Find where the given text appears and provide that cell's center as (x, y) coordinate. 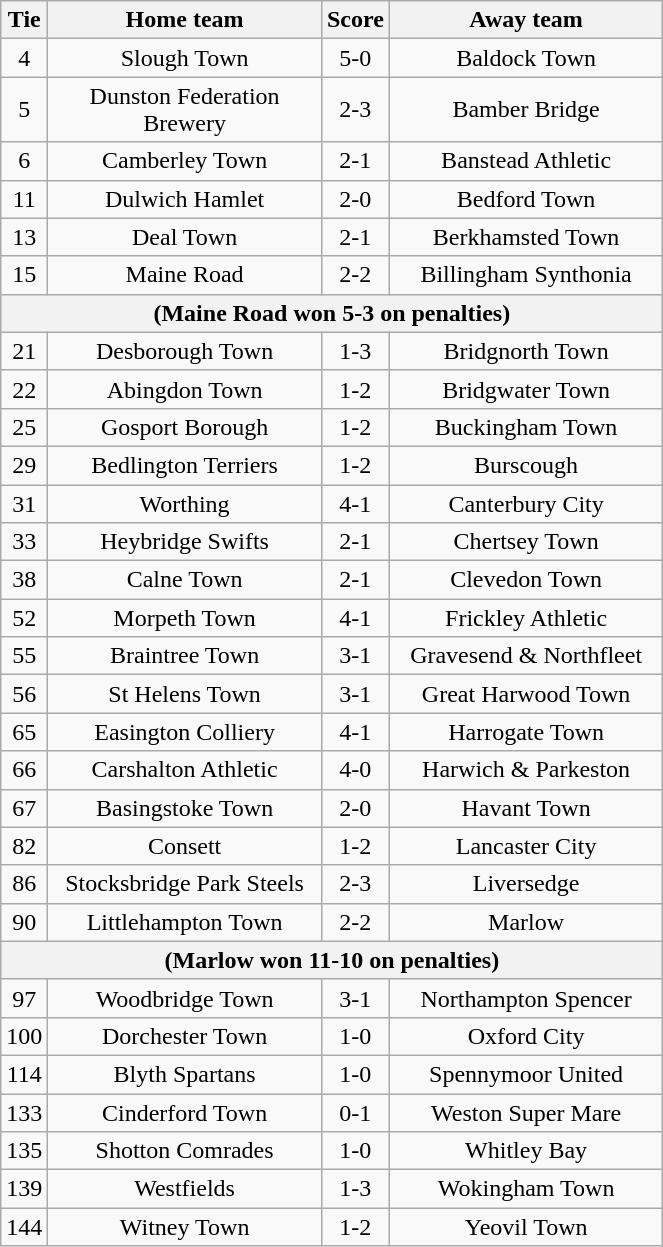
33 (24, 542)
Deal Town (185, 237)
(Maine Road won 5-3 on penalties) (332, 313)
Maine Road (185, 275)
Slough Town (185, 58)
Frickley Athletic (526, 618)
Havant Town (526, 808)
Bridgwater Town (526, 389)
Lancaster City (526, 846)
Away team (526, 20)
Abingdon Town (185, 389)
6 (24, 161)
Calne Town (185, 580)
Desborough Town (185, 351)
Heybridge Swifts (185, 542)
55 (24, 656)
38 (24, 580)
Braintree Town (185, 656)
21 (24, 351)
Basingstoke Town (185, 808)
100 (24, 1036)
Dunston Federation Brewery (185, 110)
11 (24, 199)
Littlehampton Town (185, 922)
Great Harwood Town (526, 694)
Worthing (185, 503)
Dulwich Hamlet (185, 199)
135 (24, 1151)
114 (24, 1074)
Northampton Spencer (526, 998)
31 (24, 503)
Harwich & Parkeston (526, 770)
Clevedon Town (526, 580)
Weston Super Mare (526, 1113)
Tie (24, 20)
4 (24, 58)
Consett (185, 846)
82 (24, 846)
86 (24, 884)
22 (24, 389)
25 (24, 427)
Canterbury City (526, 503)
Banstead Athletic (526, 161)
5 (24, 110)
4-0 (355, 770)
Oxford City (526, 1036)
Bamber Bridge (526, 110)
144 (24, 1227)
Stocksbridge Park Steels (185, 884)
Gravesend & Northfleet (526, 656)
97 (24, 998)
Witney Town (185, 1227)
Bridgnorth Town (526, 351)
Berkhamsted Town (526, 237)
Liversedge (526, 884)
Cinderford Town (185, 1113)
90 (24, 922)
Chertsey Town (526, 542)
Marlow (526, 922)
56 (24, 694)
Dorchester Town (185, 1036)
67 (24, 808)
Easington Colliery (185, 732)
Gosport Borough (185, 427)
Camberley Town (185, 161)
Billingham Synthonia (526, 275)
65 (24, 732)
Carshalton Athletic (185, 770)
Whitley Bay (526, 1151)
Harrogate Town (526, 732)
Wokingham Town (526, 1189)
Woodbridge Town (185, 998)
Morpeth Town (185, 618)
139 (24, 1189)
66 (24, 770)
Shotton Comrades (185, 1151)
Score (355, 20)
0-1 (355, 1113)
13 (24, 237)
Bedlington Terriers (185, 465)
Yeovil Town (526, 1227)
133 (24, 1113)
Bedford Town (526, 199)
Buckingham Town (526, 427)
Burscough (526, 465)
St Helens Town (185, 694)
Spennymoor United (526, 1074)
Baldock Town (526, 58)
Westfields (185, 1189)
Blyth Spartans (185, 1074)
(Marlow won 11-10 on penalties) (332, 960)
52 (24, 618)
5-0 (355, 58)
Home team (185, 20)
15 (24, 275)
29 (24, 465)
